Search for the cell housing the specified text and yield its (X, Y) center coordinate. 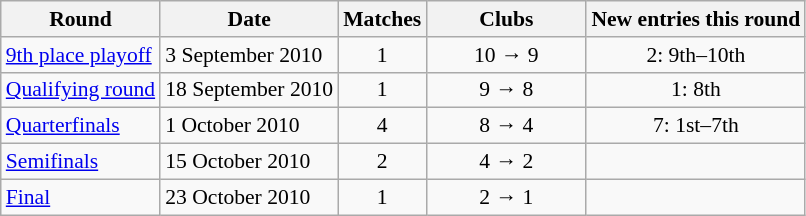
Date (249, 19)
9th place playoff (80, 55)
Matches (382, 19)
18 September 2010 (249, 90)
Quarterfinals (80, 126)
2 → 1 (506, 197)
10 → 9 (506, 55)
4 → 2 (506, 162)
8 → 4 (506, 126)
Semifinals (80, 162)
23 October 2010 (249, 197)
1: 8th (696, 90)
1 October 2010 (249, 126)
Final (80, 197)
Qualifying round (80, 90)
15 October 2010 (249, 162)
7: 1st–7th (696, 126)
2: 9th–10th (696, 55)
Round (80, 19)
3 September 2010 (249, 55)
New entries this round (696, 19)
Clubs (506, 19)
4 (382, 126)
9 → 8 (506, 90)
2 (382, 162)
